Locate the cell with the specified text and output its [X, Y] center coordinate. 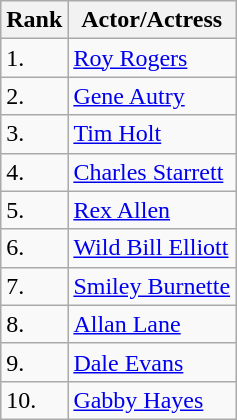
Smiley Burnette [152, 286]
6. [34, 248]
Rank [34, 20]
7. [34, 286]
9. [34, 362]
Charles Starrett [152, 172]
Actor/Actress [152, 20]
8. [34, 324]
5. [34, 210]
4. [34, 172]
Tim Holt [152, 134]
Rex Allen [152, 210]
10. [34, 400]
Gabby Hayes [152, 400]
Dale Evans [152, 362]
Roy Rogers [152, 58]
1. [34, 58]
Allan Lane [152, 324]
3. [34, 134]
2. [34, 96]
Wild Bill Elliott [152, 248]
Gene Autry [152, 96]
